Locate the cell with the specified text and output its [x, y] center coordinate. 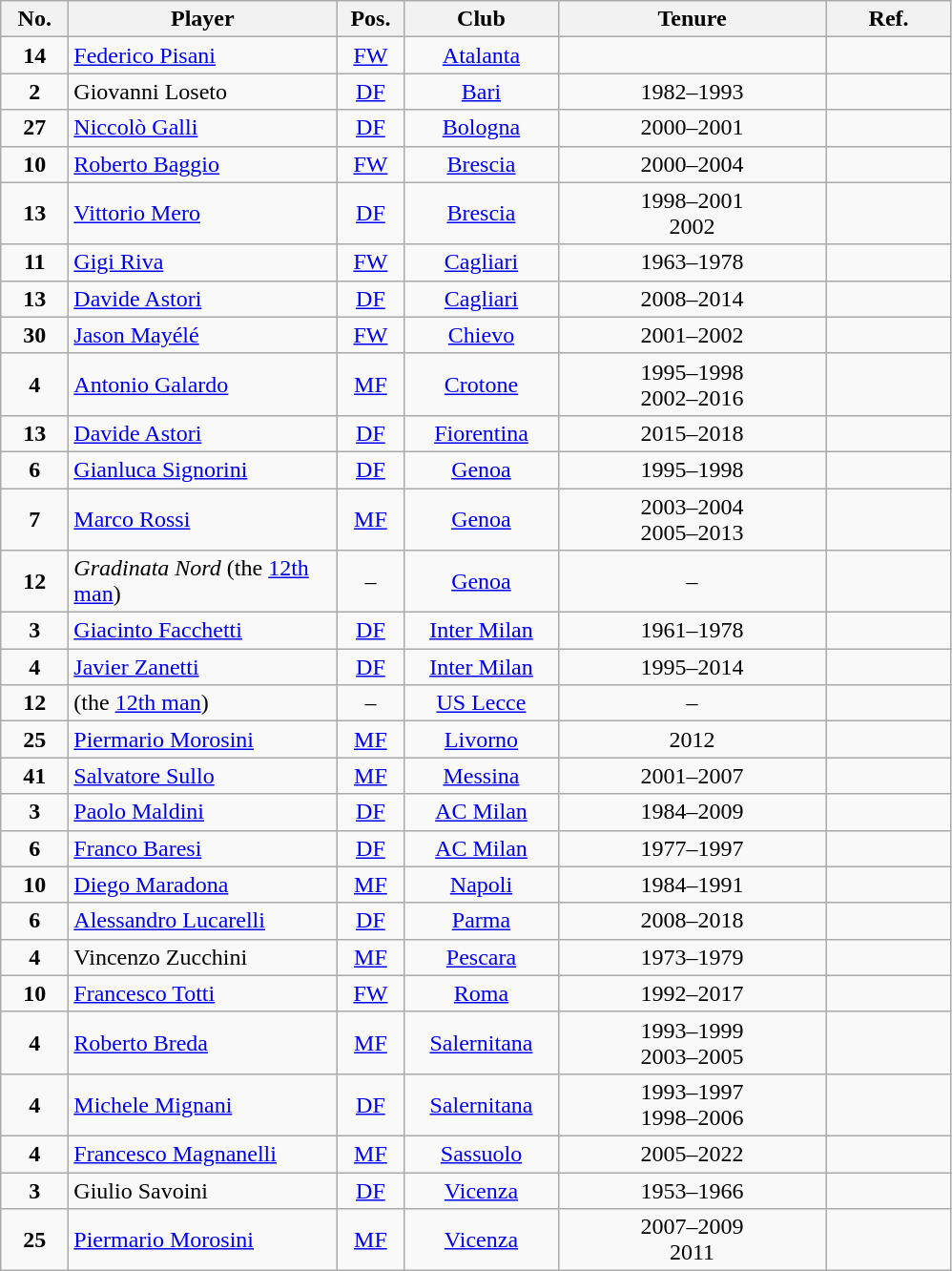
1993–19992003–2005 [693, 1042]
Roma [481, 993]
2005–2022 [693, 1154]
2012 [693, 740]
Javier Zanetti [202, 667]
Federico Pisani [202, 55]
1984–1991 [693, 885]
2 [34, 92]
Club [481, 19]
1993–19971998–2006 [693, 1105]
Diego Maradona [202, 885]
Francesco Magnanelli [202, 1154]
Messina [481, 776]
1995–19982002–2016 [693, 384]
Player [202, 19]
2001–2007 [693, 776]
Vincenzo Zucchini [202, 957]
1984–2009 [693, 812]
(the 12th man) [202, 703]
Gigi Riva [202, 262]
Tenure [693, 19]
2003–20042005–2013 [693, 519]
Salvatore Sullo [202, 776]
Giulio Savoini [202, 1190]
14 [34, 55]
1963–1978 [693, 262]
Pos. [370, 19]
2007–20092011 [693, 1240]
Michele Mignani [202, 1105]
41 [34, 776]
Giovanni Loseto [202, 92]
Antonio Galardo [202, 384]
27 [34, 128]
2008–2014 [693, 299]
7 [34, 519]
1973–1979 [693, 957]
No. [34, 19]
1992–2017 [693, 993]
Sassuolo [481, 1154]
Gianluca Signorini [202, 469]
1995–1998 [693, 469]
1995–2014 [693, 667]
1982–1993 [693, 92]
11 [34, 262]
Crotone [481, 384]
Roberto Baggio [202, 164]
Livorno [481, 740]
Niccolò Galli [202, 128]
Giacinto Facchetti [202, 631]
2000–2001 [693, 128]
Bari [481, 92]
Parma [481, 921]
2000–2004 [693, 164]
1953–1966 [693, 1190]
1961–1978 [693, 631]
Jason Mayélé [202, 335]
Marco Rossi [202, 519]
1998–20012002 [693, 214]
2001–2002 [693, 335]
Paolo Maldini [202, 812]
2008–2018 [693, 921]
Alessandro Lucarelli [202, 921]
Napoli [481, 885]
US Lecce [481, 703]
Ref. [889, 19]
Francesco Totti [202, 993]
Vittorio Mero [202, 214]
Bologna [481, 128]
Chievo [481, 335]
1977–1997 [693, 848]
Pescara [481, 957]
Gradinata Nord (the 12th man) [202, 582]
Franco Baresi [202, 848]
30 [34, 335]
2015–2018 [693, 433]
Atalanta [481, 55]
Fiorentina [481, 433]
Roberto Breda [202, 1042]
